Scan for the cell matching the given text and deliver its [X, Y] coordinate at center. 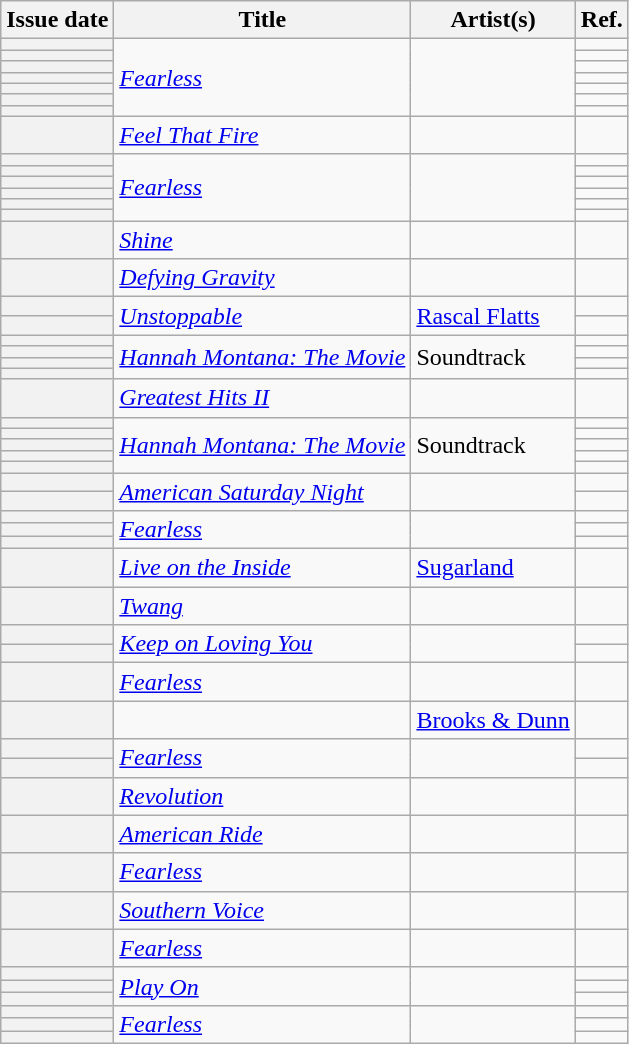
Play On [262, 986]
Unstoppable [262, 316]
Southern Voice [262, 910]
Defying Gravity [262, 278]
Artist(s) [493, 20]
Greatest Hits II [262, 398]
Issue date [58, 20]
Rascal Flatts [493, 316]
Feel That Fire [262, 135]
Sugarland [493, 568]
Twang [262, 606]
Live on the Inside [262, 568]
Revolution [262, 796]
Shine [262, 240]
American Ride [262, 834]
Brooks & Dunn [493, 720]
American Saturday Night [262, 491]
Ref. [602, 20]
Title [262, 20]
Keep on Loving You [262, 644]
